Search for the cell housing the specified text and yield its (x, y) center coordinate. 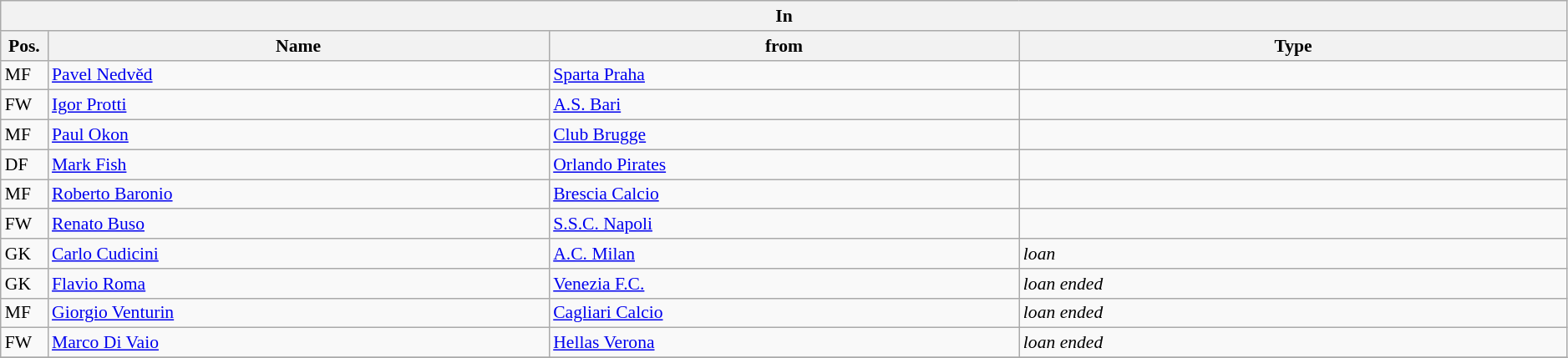
S.S.C. Napoli (784, 224)
Name (298, 46)
Marco Di Vaio (298, 343)
Orlando Pirates (784, 164)
Sparta Praha (784, 75)
A.S. Bari (784, 105)
loan (1293, 254)
Mark Fish (298, 164)
Flavio Roma (298, 284)
Roberto Baronio (298, 194)
Renato Buso (298, 224)
from (784, 46)
Cagliari Calcio (784, 313)
Pavel Nedvěd (298, 75)
Igor Protti (298, 105)
Hellas Verona (784, 343)
Brescia Calcio (784, 194)
Club Brugge (784, 135)
Venezia F.C. (784, 284)
Pos. (24, 46)
A.C. Milan (784, 254)
In (784, 16)
DF (24, 164)
Carlo Cudicini (298, 254)
Type (1293, 46)
Paul Okon (298, 135)
Giorgio Venturin (298, 313)
